Search for the cell housing the specified text and yield its (X, Y) center coordinate. 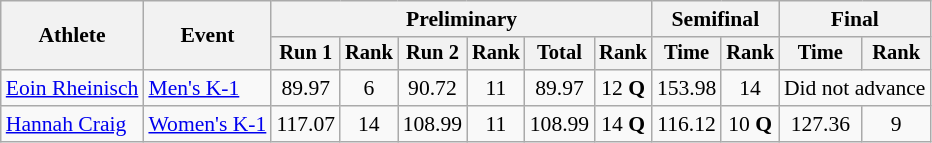
Run 1 (306, 54)
10 Q (750, 124)
Athlete (72, 36)
Preliminary (461, 19)
Women's K-1 (207, 124)
Hannah Craig (72, 124)
90.72 (432, 88)
153.98 (686, 88)
Semifinal (716, 19)
Event (207, 36)
9 (896, 124)
12 Q (623, 88)
Did not advance (855, 88)
Run 2 (432, 54)
117.07 (306, 124)
Men's K-1 (207, 88)
Total (560, 54)
6 (369, 88)
Eoin Rheinisch (72, 88)
14 Q (623, 124)
Final (855, 19)
116.12 (686, 124)
127.36 (820, 124)
